Extract the (X, Y) coordinate from the center of the cell holding the provided text.  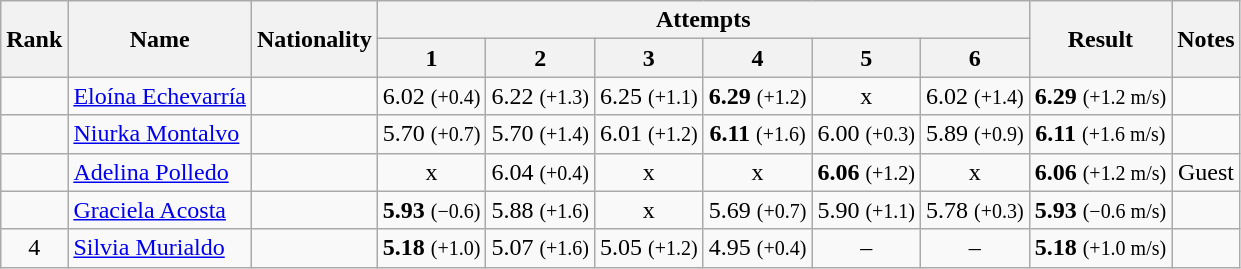
Guest (1206, 172)
5.05 (+1.2) (650, 248)
Niurka Montalvo (160, 134)
Rank (34, 39)
5.18 (+1.0 m/s) (1100, 248)
6.11 (+1.6) (758, 134)
5.78 (+0.3) (976, 210)
Graciela Acosta (160, 210)
5.69 (+0.7) (758, 210)
5.70 (+0.7) (432, 134)
6.00 (+0.3) (866, 134)
5.90 (+1.1) (866, 210)
6.06 (+1.2 m/s) (1100, 172)
6.06 (+1.2) (866, 172)
5.07 (+1.6) (540, 248)
5.89 (+0.9) (976, 134)
6.04 (+0.4) (540, 172)
6.29 (+1.2 m/s) (1100, 96)
5.93 (−0.6 m/s) (1100, 210)
1 (432, 58)
Nationality (314, 39)
Adelina Polledo (160, 172)
6.22 (+1.3) (540, 96)
Silvia Murialdo (160, 248)
2 (540, 58)
6.01 (+1.2) (650, 134)
6.11 (+1.6 m/s) (1100, 134)
5.18 (+1.0) (432, 248)
Result (1100, 39)
Notes (1206, 39)
5.93 (−0.6) (432, 210)
5 (866, 58)
4.95 (+0.4) (758, 248)
3 (650, 58)
Eloína Echevarría (160, 96)
6 (976, 58)
6.02 (+0.4) (432, 96)
Attempts (703, 20)
5.70 (+1.4) (540, 134)
6.29 (+1.2) (758, 96)
6.02 (+1.4) (976, 96)
6.25 (+1.1) (650, 96)
Name (160, 39)
5.88 (+1.6) (540, 210)
